Find where the given text appears and provide that cell's center as (x, y) coordinate. 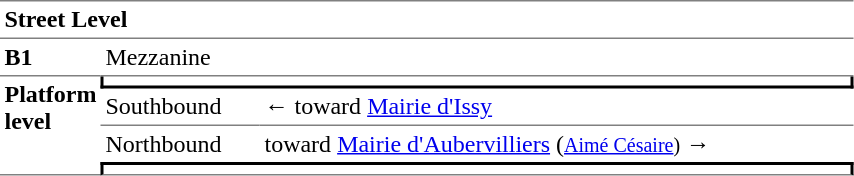
← toward Mairie d'Issy (557, 107)
B1 (50, 58)
Southbound (180, 107)
Northbound (180, 144)
Street Level (427, 20)
Mezzanine (478, 58)
toward Mairie d'Aubervilliers (Aimé Césaire) → (557, 144)
Platform level (50, 126)
